Capture the cell that displays the provided text and extract its [X, Y] central coordinate. 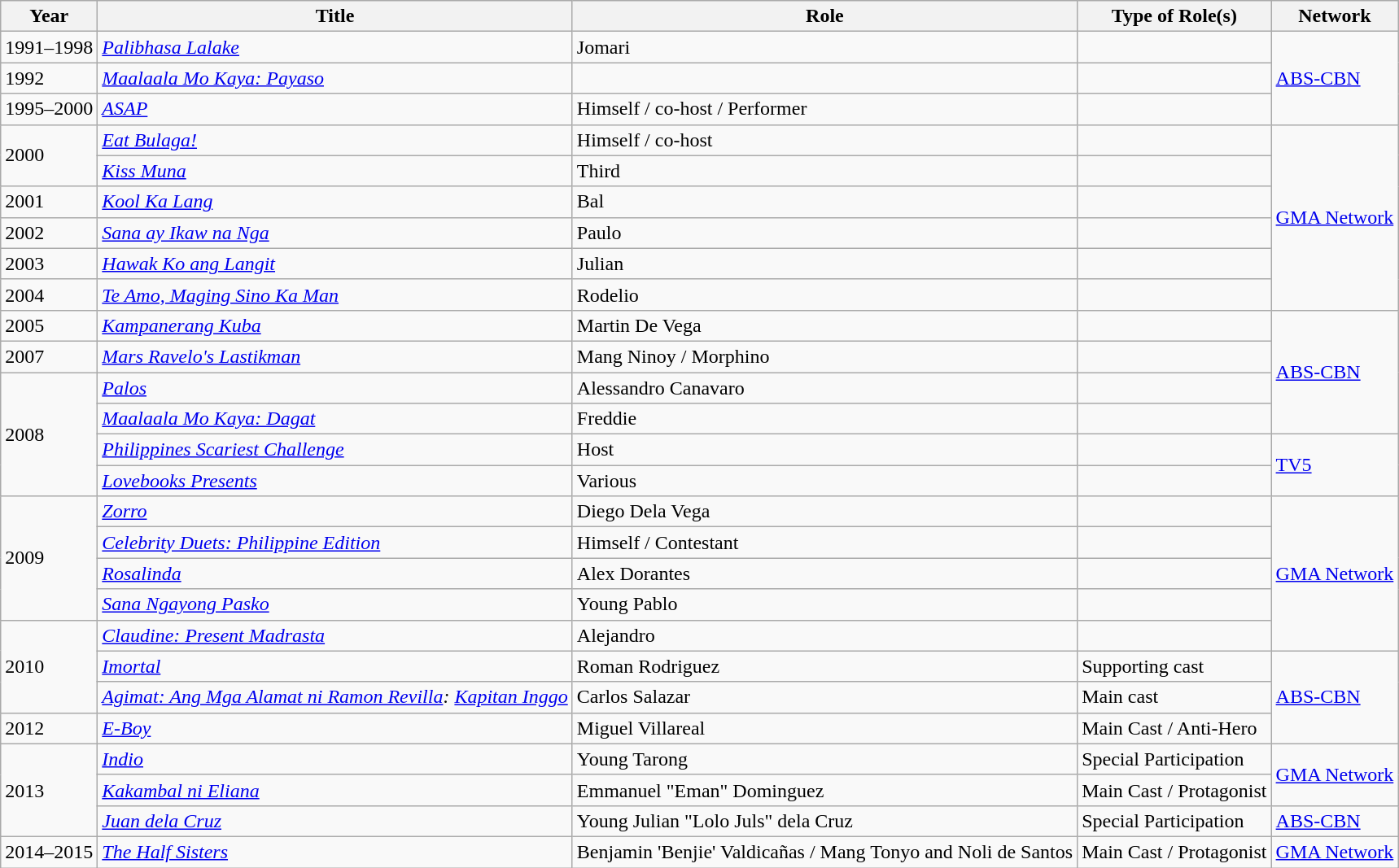
Role [824, 16]
E-Boy [335, 728]
Young Pablo [824, 604]
Rodelio [824, 294]
Zorro [335, 512]
Roman Rodriguez [824, 666]
Main Cast / Anti-Hero [1174, 728]
Alessandro Canavaro [824, 388]
Emmanuel "Eman" Dominguez [824, 790]
Young Julian "Lolo Juls" dela Cruz [824, 821]
Himself / Contestant [824, 543]
Title [335, 16]
Freddie [824, 419]
Maalaala Mo Kaya: Dagat [335, 419]
Hawak Ko ang Langit [335, 264]
Agimat: Ang Mga Alamat ni Ramon Revilla: Kapitan Inggo [335, 697]
ASAP [335, 109]
2013 [49, 790]
2004 [49, 294]
Kakambal ni Eliana [335, 790]
Indio [335, 759]
2012 [49, 728]
Rosalinda [335, 574]
Juan dela Cruz [335, 821]
2003 [49, 264]
Benjamin 'Benjie' Valdicañas / Mang Tonyo and Noli de Santos [824, 852]
2002 [49, 233]
Martin De Vega [824, 325]
2009 [49, 558]
Palos [335, 388]
Network [1335, 16]
Supporting cast [1174, 666]
Sana ay Ikaw na Nga [335, 233]
Alex Dorantes [824, 574]
Palibhasa Lalake [335, 47]
Third [824, 171]
2001 [49, 202]
Julian [824, 264]
1995–2000 [49, 109]
Main cast [1174, 697]
Philippines Scariest Challenge [335, 450]
Claudine: Present Madrasta [335, 635]
Alejandro [824, 635]
Mars Ravelo's Lastikman [335, 356]
The Half Sisters [335, 852]
2000 [49, 155]
Kiss Muna [335, 171]
Mang Ninoy / Morphino [824, 356]
2007 [49, 356]
Himself / co-host [824, 140]
Celebrity Duets: Philippine Edition [335, 543]
Lovebooks Presents [335, 481]
Paulo [824, 233]
Te Amo, Maging Sino Ka Man [335, 294]
2008 [49, 434]
Miguel Villareal [824, 728]
1991–1998 [49, 47]
Eat Bulaga! [335, 140]
Sana Ngayong Pasko [335, 604]
1992 [49, 78]
Himself / co-host / Performer [824, 109]
Maalaala Mo Kaya: Payaso [335, 78]
Carlos Salazar [824, 697]
Various [824, 481]
Kampanerang Kuba [335, 325]
Young Tarong [824, 759]
Host [824, 450]
Imortal [335, 666]
Diego Dela Vega [824, 512]
TV5 [1335, 465]
Type of Role(s) [1174, 16]
2014–2015 [49, 852]
Year [49, 16]
2010 [49, 666]
Jomari [824, 47]
2005 [49, 325]
Kool Ka Lang [335, 202]
Bal [824, 202]
